Search for the cell housing the specified text and yield its [X, Y] center coordinate. 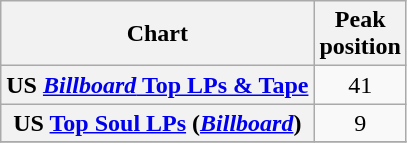
US Top Soul LPs (Billboard) [158, 123]
41 [360, 85]
9 [360, 123]
US Billboard Top LPs & Tape [158, 85]
Chart [158, 34]
Peakposition [360, 34]
